Locate the cell with the specified text and output its (X, Y) center coordinate. 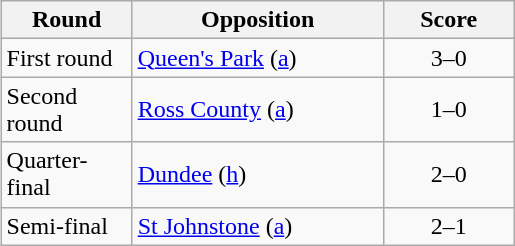
Dundee (h) (258, 174)
2–1 (448, 226)
Queen's Park (a) (258, 58)
Second round (66, 110)
Opposition (258, 20)
Score (448, 20)
First round (66, 58)
1–0 (448, 110)
Semi-final (66, 226)
Ross County (a) (258, 110)
3–0 (448, 58)
Quarter-final (66, 174)
2–0 (448, 174)
St Johnstone (a) (258, 226)
Round (66, 20)
